From the cell containing the given text, extract its center point as [x, y] coordinate. 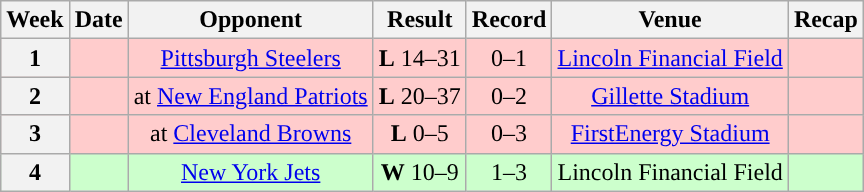
Gillette Stadium [670, 96]
L 0–5 [420, 134]
3 [35, 134]
New York Jets [250, 172]
Week [35, 20]
FirstEnergy Stadium [670, 134]
4 [35, 172]
1–3 [509, 172]
0–3 [509, 134]
Date [98, 20]
L 20–37 [420, 96]
Result [420, 20]
at Cleveland Browns [250, 134]
1 [35, 58]
2 [35, 96]
L 14–31 [420, 58]
at New England Patriots [250, 96]
Record [509, 20]
0–2 [509, 96]
Venue [670, 20]
0–1 [509, 58]
W 10–9 [420, 172]
Recap [826, 20]
Pittsburgh Steelers [250, 58]
Opponent [250, 20]
